From the cell containing the given text, extract its center point as (x, y) coordinate. 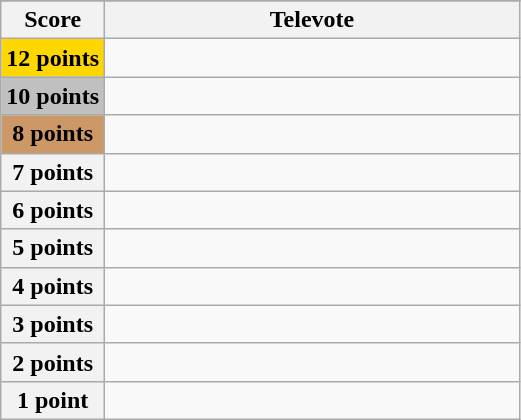
1 point (53, 400)
2 points (53, 362)
8 points (53, 134)
7 points (53, 172)
5 points (53, 248)
10 points (53, 96)
6 points (53, 210)
Score (53, 20)
12 points (53, 58)
4 points (53, 286)
3 points (53, 324)
Televote (312, 20)
